Output the (X, Y) coordinate of the center of the cell containing the given text.  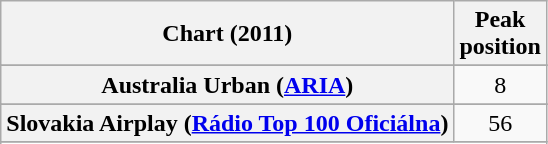
8 (500, 85)
Chart (2011) (228, 34)
Peakposition (500, 34)
56 (500, 123)
Australia Urban (ARIA) (228, 85)
Slovakia Airplay (Rádio Top 100 Oficiálna) (228, 123)
